Detect which cell encompasses the target text, then output its [X, Y] center coordinate. 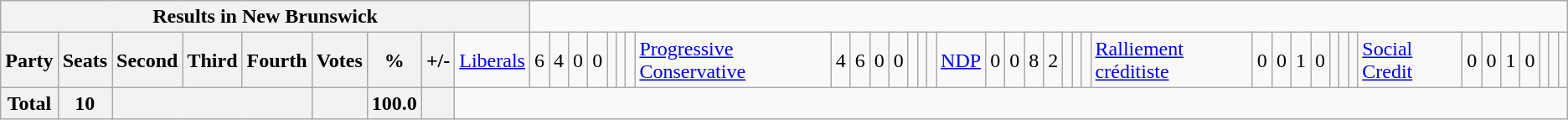
Results in New Brunswick [266, 17]
Ralliement créditiste [1171, 60]
+/- [437, 60]
Party [29, 60]
Seats [85, 60]
% [394, 60]
Fourth [276, 60]
8 [1034, 60]
100.0 [394, 103]
Liberals [493, 60]
Total [29, 103]
Progressive Conservative [733, 60]
Social Credit [1411, 60]
NDP [962, 60]
Third [213, 60]
10 [85, 103]
2 [1054, 60]
Second [147, 60]
Votes [339, 60]
